Capture the cell that displays the provided text and extract its [x, y] central coordinate. 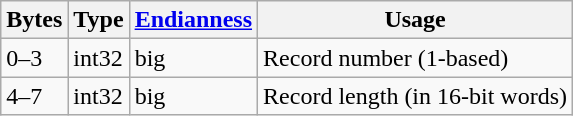
Record number (1-based) [416, 58]
Bytes [34, 20]
Type [98, 20]
Usage [416, 20]
Endianness [193, 20]
4–7 [34, 96]
0–3 [34, 58]
Record length (in 16-bit words) [416, 96]
